Return (x, y) of the center of cell containing provided text 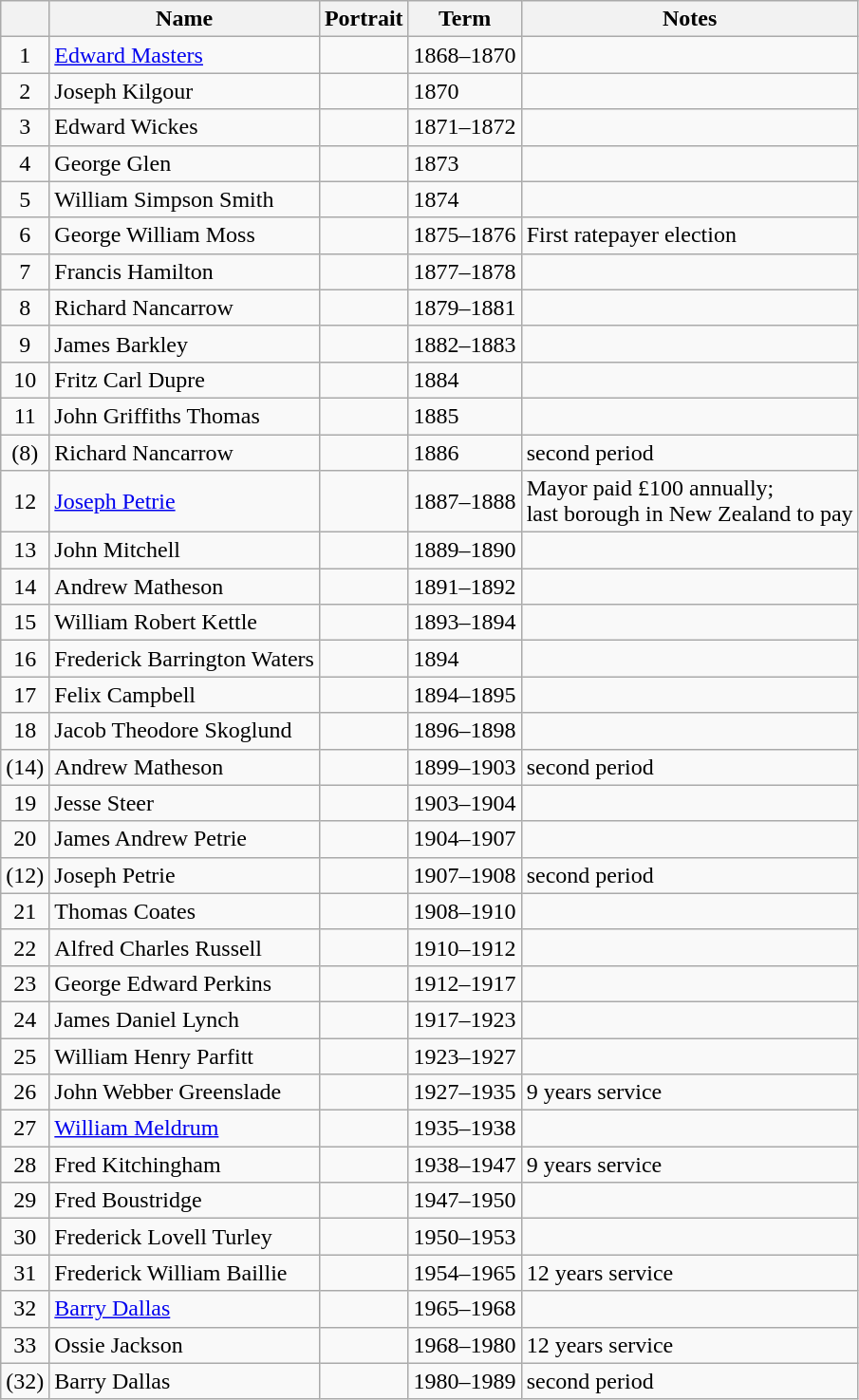
10 (25, 380)
John Griffiths Thomas (184, 416)
1912–1917 (465, 983)
1935–1938 (465, 1129)
1871–1872 (465, 127)
1882–1883 (465, 344)
30 (25, 1237)
Notes (689, 19)
1884 (465, 380)
13 (25, 551)
Mayor paid £100 annually;last borough in New Zealand to pay (689, 501)
Francis Hamilton (184, 271)
7 (25, 271)
1 (25, 55)
19 (25, 803)
Portrait (364, 19)
1870 (465, 91)
1891–1892 (465, 587)
James Barkley (184, 344)
Ossie Jackson (184, 1345)
1980–1989 (465, 1381)
1907–1908 (465, 875)
1868–1870 (465, 55)
8 (25, 308)
(8) (25, 453)
33 (25, 1345)
1903–1904 (465, 803)
1885 (465, 416)
1917–1923 (465, 1019)
Edward Wickes (184, 127)
1965–1968 (465, 1309)
25 (25, 1056)
William Henry Parfitt (184, 1056)
James Andrew Petrie (184, 839)
Fritz Carl Dupre (184, 380)
Frederick William Baillie (184, 1273)
21 (25, 911)
17 (25, 695)
1904–1907 (465, 839)
32 (25, 1309)
Frederick Lovell Turley (184, 1237)
3 (25, 127)
George Glen (184, 163)
26 (25, 1092)
(12) (25, 875)
Thomas Coates (184, 911)
Jacob Theodore Skoglund (184, 731)
Fred Kitchingham (184, 1165)
1938–1947 (465, 1165)
22 (25, 947)
George William Moss (184, 235)
1879–1881 (465, 308)
27 (25, 1129)
28 (25, 1165)
15 (25, 623)
1896–1898 (465, 731)
24 (25, 1019)
1894–1895 (465, 695)
20 (25, 839)
5 (25, 199)
1893–1894 (465, 623)
31 (25, 1273)
Edward Masters (184, 55)
Fred Boustridge (184, 1201)
14 (25, 587)
First ratepayer election (689, 235)
Alfred Charles Russell (184, 947)
(14) (25, 767)
Term (465, 19)
William Simpson Smith (184, 199)
29 (25, 1201)
16 (25, 659)
1877–1878 (465, 271)
1886 (465, 453)
James Daniel Lynch (184, 1019)
1873 (465, 163)
1947–1950 (465, 1201)
6 (25, 235)
1927–1935 (465, 1092)
9 (25, 344)
William Robert Kettle (184, 623)
1875–1876 (465, 235)
2 (25, 91)
1887–1888 (465, 501)
1968–1980 (465, 1345)
Jesse Steer (184, 803)
Joseph Kilgour (184, 91)
1899–1903 (465, 767)
18 (25, 731)
4 (25, 163)
11 (25, 416)
12 (25, 501)
Felix Campbell (184, 695)
1894 (465, 659)
23 (25, 983)
1874 (465, 199)
John Webber Greenslade (184, 1092)
1889–1890 (465, 551)
(32) (25, 1381)
1923–1927 (465, 1056)
Name (184, 19)
1910–1912 (465, 947)
Frederick Barrington Waters (184, 659)
John Mitchell (184, 551)
1954–1965 (465, 1273)
William Meldrum (184, 1129)
1908–1910 (465, 911)
1950–1953 (465, 1237)
George Edward Perkins (184, 983)
